Pinpoint the cell where the given text exists, returning its [x, y] midpoint coordinate. 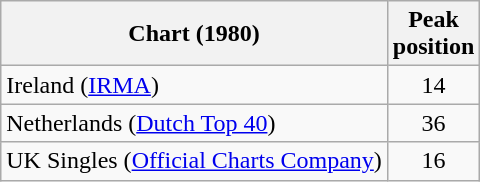
16 [433, 161]
Peakposition [433, 34]
Netherlands (Dutch Top 40) [194, 123]
Ireland (IRMA) [194, 85]
Chart (1980) [194, 34]
36 [433, 123]
14 [433, 85]
UK Singles (Official Charts Company) [194, 161]
